Search for the cell housing the specified text and yield its (x, y) center coordinate. 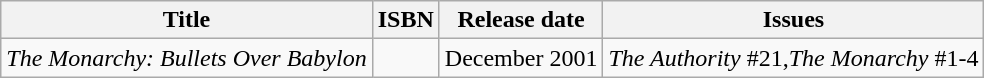
Release date (521, 20)
Issues (794, 20)
December 2001 (521, 58)
The Authority #21,The Monarchy #1-4 (794, 58)
The Monarchy: Bullets Over Babylon (186, 58)
Title (186, 20)
ISBN (406, 20)
